Capture the cell that displays the provided text and extract its [x, y] central coordinate. 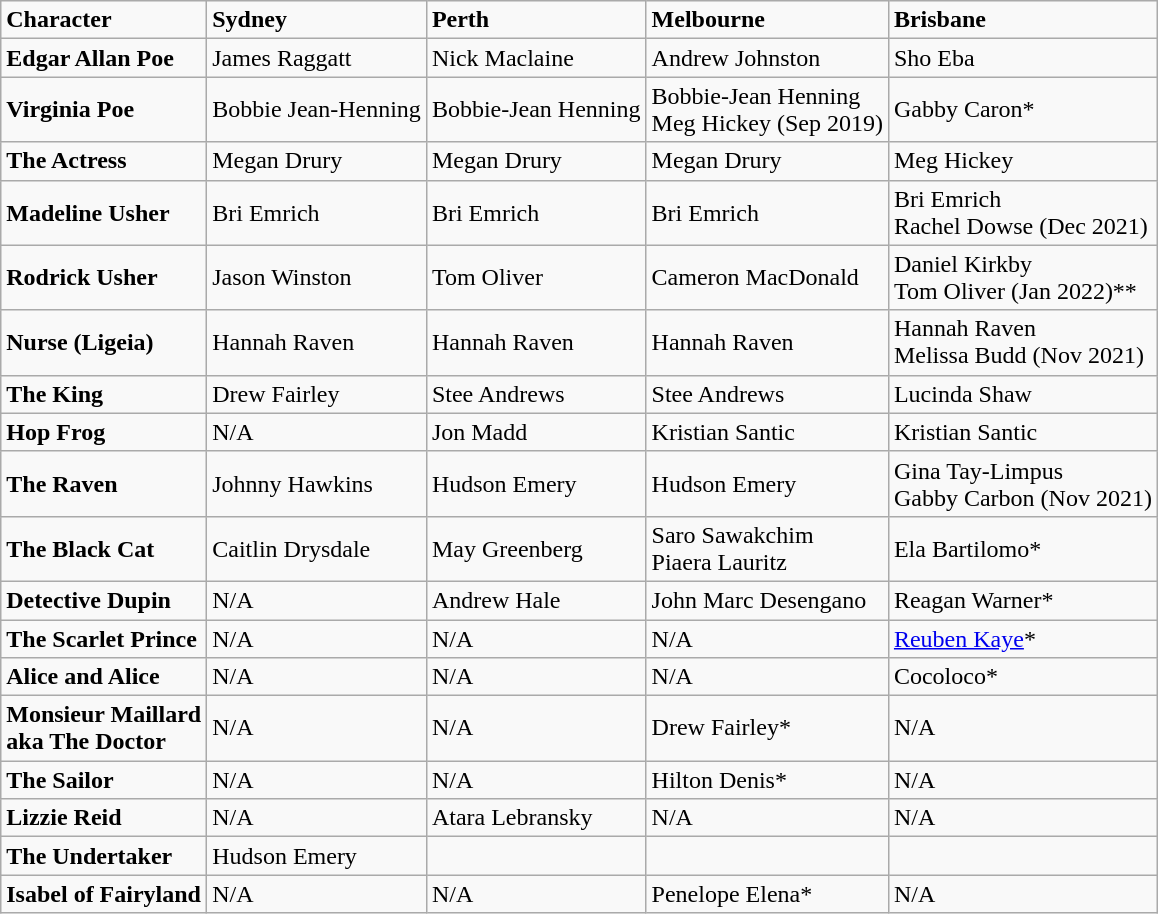
The Sailor [104, 780]
Hilton Denis* [767, 780]
Atara Lebransky [536, 818]
Andrew Hale [536, 600]
Detective Dupin [104, 600]
Saro SawakchimPiaera Lauritz [767, 548]
Drew Fairley [317, 394]
Madeline Usher [104, 212]
Jason Winston [317, 278]
Tom Oliver [536, 278]
The Black Cat [104, 548]
Hop Frog [104, 432]
Sydney [317, 20]
May Greenberg [536, 548]
Daniel KirkbyTom Oliver (Jan 2022)** [1022, 278]
Johnny Hawkins [317, 484]
Rodrick Usher [104, 278]
Lizzie Reid [104, 818]
Bobbie-Jean HenningMeg Hickey (Sep 2019) [767, 110]
Melbourne [767, 20]
Bobbie Jean-Henning [317, 110]
Nurse (Ligeia) [104, 342]
Ela Bartilomo* [1022, 548]
Nick Maclaine [536, 58]
Virginia Poe [104, 110]
Cameron MacDonald [767, 278]
Drew Fairley* [767, 728]
James Raggatt [317, 58]
Bobbie-Jean Henning [536, 110]
The King [104, 394]
Reuben Kaye* [1022, 639]
Jon Madd [536, 432]
The Scarlet Prince [104, 639]
Brisbane [1022, 20]
Lucinda Shaw [1022, 394]
Reagan Warner* [1022, 600]
Perth [536, 20]
Bri EmrichRachel Dowse (Dec 2021) [1022, 212]
Alice and Alice [104, 677]
Andrew Johnston [767, 58]
Hannah RavenMelissa Budd (Nov 2021) [1022, 342]
The Raven [104, 484]
Monsieur Maillardaka The Doctor [104, 728]
Gabby Caron* [1022, 110]
Meg Hickey [1022, 161]
Character [104, 20]
John Marc Desengano [767, 600]
Isabel of Fairyland [104, 894]
Cocoloco* [1022, 677]
Gina Tay-LimpusGabby Carbon (Nov 2021) [1022, 484]
Caitlin Drysdale [317, 548]
The Actress [104, 161]
Edgar Allan Poe [104, 58]
Penelope Elena* [767, 894]
Sho Eba [1022, 58]
The Undertaker [104, 856]
